Scan for the cell matching the given text and deliver its (X, Y) coordinate at center. 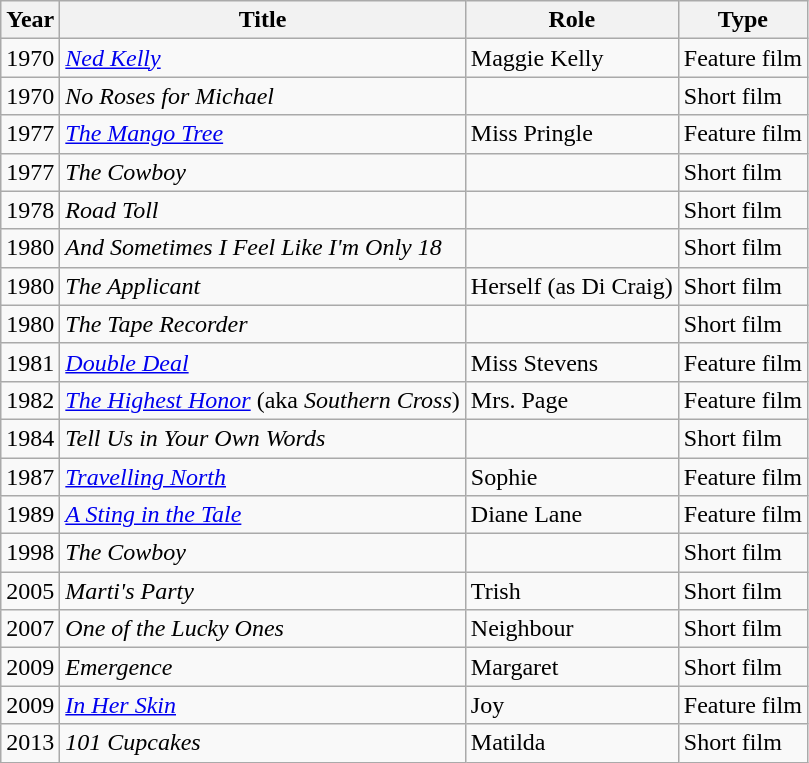
Year (30, 20)
Role (572, 20)
One of the Lucky Ones (262, 629)
Matilda (572, 743)
No Roses for Michael (262, 96)
1982 (30, 400)
Trish (572, 591)
101 Cupcakes (262, 743)
1998 (30, 553)
Tell Us in Your Own Words (262, 438)
Herself (as Di Craig) (572, 286)
The Tape Recorder (262, 324)
Travelling North (262, 477)
Title (262, 20)
And Sometimes I Feel Like I'm Only 18 (262, 248)
A Sting in the Tale (262, 515)
Neighbour (572, 629)
2005 (30, 591)
The Applicant (262, 286)
Emergence (262, 667)
In Her Skin (262, 705)
1978 (30, 210)
Marti's Party (262, 591)
Margaret (572, 667)
2013 (30, 743)
Miss Pringle (572, 134)
Ned Kelly (262, 58)
Joy (572, 705)
Double Deal (262, 362)
1989 (30, 515)
1981 (30, 362)
The Highest Honor (aka Southern Cross) (262, 400)
Maggie Kelly (572, 58)
1984 (30, 438)
Type (742, 20)
Miss Stevens (572, 362)
1987 (30, 477)
Sophie (572, 477)
The Mango Tree (262, 134)
Diane Lane (572, 515)
2007 (30, 629)
Mrs. Page (572, 400)
Road Toll (262, 210)
